Output the [x, y] coordinate of the center of the cell containing the given text.  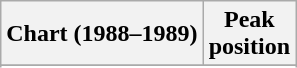
Chart (1988–1989) [102, 34]
Peakposition [249, 34]
